Provide the (X, Y) coordinate of the cell's center where the given text is located.  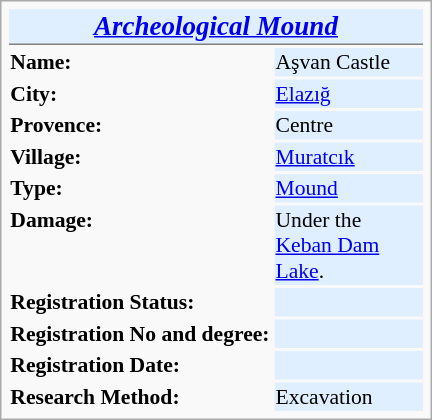
Name: (140, 62)
Elazığ (348, 93)
Excavation (348, 396)
Damage: (140, 245)
Archeological Mound (216, 27)
Under the Keban Dam Lake. (348, 245)
Research Method: (140, 396)
City: (140, 93)
Village: (140, 156)
Aşvan Castle (348, 62)
Centre (348, 125)
Mound (348, 188)
Registration No and degree: (140, 333)
Registration Date: (140, 365)
Muratcık (348, 156)
Registration Status: (140, 302)
Type: (140, 188)
Provence: (140, 125)
